Return (x, y) of the center of cell containing provided text 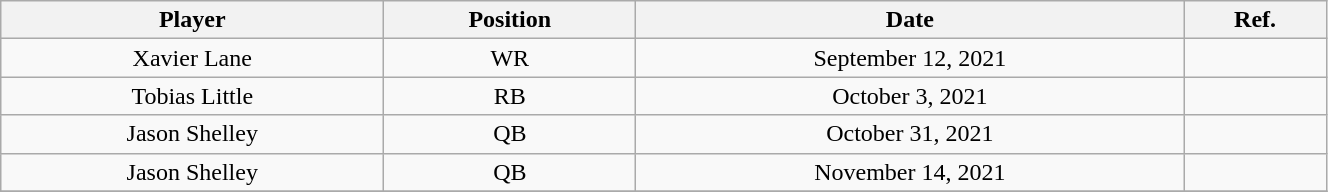
September 12, 2021 (910, 58)
Date (910, 20)
October 31, 2021 (910, 134)
Player (192, 20)
October 3, 2021 (910, 96)
November 14, 2021 (910, 172)
RB (510, 96)
Xavier Lane (192, 58)
Position (510, 20)
Tobias Little (192, 96)
WR (510, 58)
Ref. (1256, 20)
